Provide the [X, Y] coordinate of the cell's center where the given text is located.  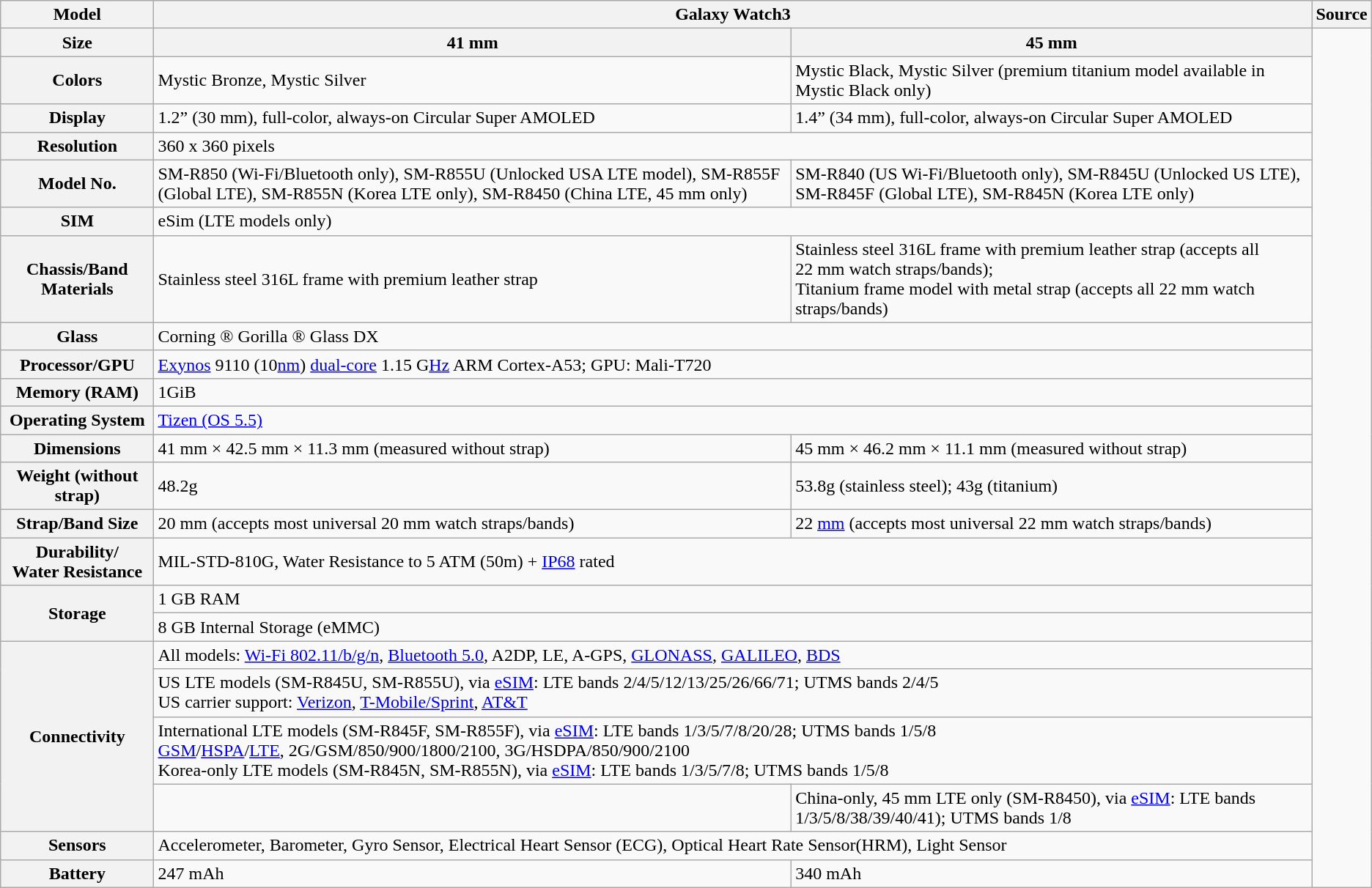
Colors [78, 81]
SM-R840 (US Wi-Fi/Bluetooth only), SM-R845U (Unlocked US LTE), SM-R845F (Global LTE), SM-R845N (Korea LTE only) [1052, 183]
Chassis/Band Materials [78, 278]
1 GB RAM [733, 599]
Resolution [78, 146]
Exynos 9110 (10nm) dual-core 1.15 GHz ARM Cortex-A53; GPU: Mali-T720 [733, 364]
1GiB [733, 392]
Model No. [78, 183]
48.2g [473, 486]
Glass [78, 336]
Memory (RAM) [78, 392]
Processor/GPU [78, 364]
Source [1341, 15]
Mystic Bronze, Mystic Silver [473, 81]
247 mAh [473, 873]
Connectivity [78, 736]
SIM [78, 221]
Stainless steel 316L frame with premium leather strap [473, 278]
Storage [78, 613]
SM-R850 (Wi-Fi/Bluetooth only), SM-R855U (Unlocked USA LTE model), SM-R855F (Global LTE), SM-R855N (Korea LTE only), SM-R8450 (China LTE, 45 mm only) [473, 183]
41 mm × 42.5 mm × 11.3 mm (measured without strap) [473, 448]
Corning ® Gorilla ® Glass DX [733, 336]
Accelerometer, Barometer, Gyro Sensor, Electrical Heart Sensor (ECG), Optical Heart Rate Sensor(HRM), Light Sensor [733, 846]
Durability/Water Resistance [78, 561]
Tizen (OS 5.5) [733, 420]
Display [78, 118]
41 mm [473, 42]
Sensors [78, 846]
45 mm × 46.2 mm × 11.1 mm (measured without strap) [1052, 448]
Weight (without strap) [78, 486]
Battery [78, 873]
Size [78, 42]
Strap/Band Size [78, 524]
1.2” (30 mm), full-color, always-on Circular Super AMOLED [473, 118]
All models: Wi-Fi 802.11/b/g/n, Bluetooth 5.0, A2DP, LE, A-GPS, GLONASS, GALILEO, BDS [733, 655]
45 mm [1052, 42]
53.8g (stainless steel); 43g (titanium) [1052, 486]
Model [78, 15]
340 mAh [1052, 873]
China-only, 45 mm LTE only (SM-R8450), via eSIM: LTE bands 1/3/5/8/38/39/40/41); UTMS bands 1/8 [1052, 807]
Galaxy Watch3 [733, 15]
1.4” (34 mm), full-color, always-on Circular Super AMOLED [1052, 118]
eSim (LTE models only) [733, 221]
22 mm (accepts most universal 22 mm watch straps/bands) [1052, 524]
Operating System [78, 420]
Dimensions [78, 448]
20 mm (accepts most universal 20 mm watch straps/bands) [473, 524]
MIL-STD-810G, Water Resistance to 5 ATM (50m) + IP68 rated [733, 561]
8 GB Internal Storage (eMMC) [733, 627]
360 x 360 pixels [733, 146]
Mystic Black, Mystic Silver (premium titanium model available in Mystic Black only) [1052, 81]
US LTE models (SM-R845U, SM-R855U), via eSIM: LTE bands 2/4/5/12/13/25/26/66/71; UTMS bands 2/4/5US carrier support: Verizon, T-Mobile/Sprint, AT&T [733, 693]
